Scan for the cell matching the given text and deliver its (X, Y) coordinate at center. 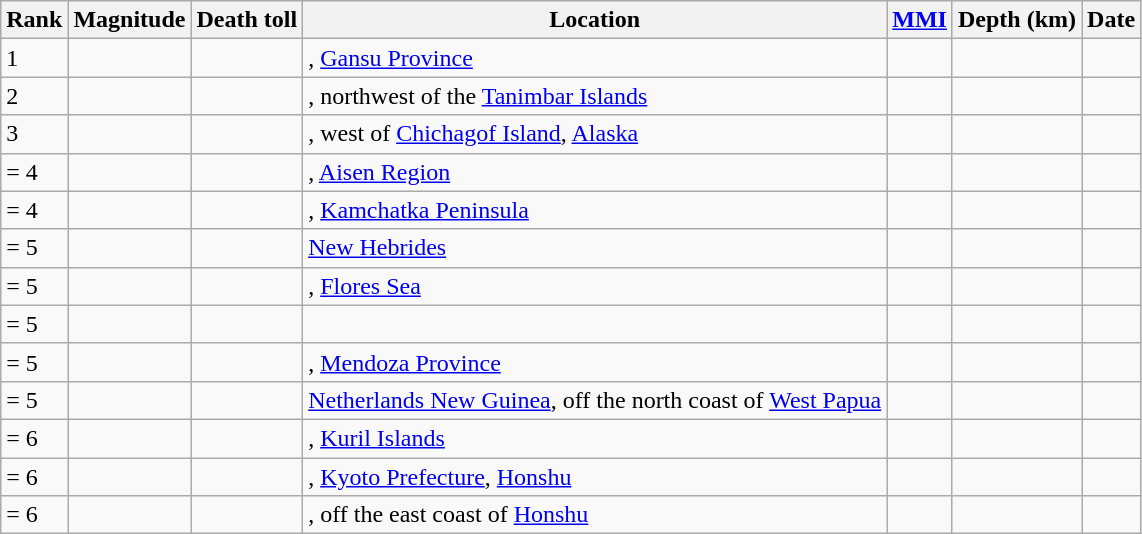
, northwest of the Tanimbar Islands (595, 96)
, Kuril Islands (595, 438)
Netherlands New Guinea, off the north coast of West Papua (595, 400)
, off the east coast of Honshu (595, 515)
Magnitude (130, 20)
2 (34, 96)
Date (1112, 20)
, west of Chichagof Island, Alaska (595, 134)
3 (34, 134)
New Hebrides (595, 248)
Rank (34, 20)
, Mendoza Province (595, 362)
, Flores Sea (595, 286)
Death toll (247, 20)
, Kamchatka Peninsula (595, 210)
, Gansu Province (595, 58)
MMI (920, 20)
, Aisen Region (595, 172)
1 (34, 58)
, Kyoto Prefecture, Honshu (595, 477)
Depth (km) (1016, 20)
Location (595, 20)
